Detect which cell encompasses the target text, then output its (X, Y) center coordinate. 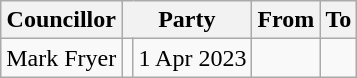
Councillor (62, 20)
To (338, 20)
Mark Fryer (62, 58)
1 Apr 2023 (192, 58)
From (286, 20)
Party (187, 20)
